For the text-containing cell, return its midpoint in (X, Y) coordinate format. 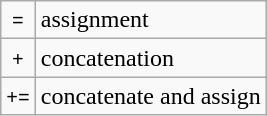
+= (18, 96)
concatenation (150, 58)
= (18, 20)
concatenate and assign (150, 96)
+ (18, 58)
assignment (150, 20)
